Return [x, y] of the center of cell containing provided text 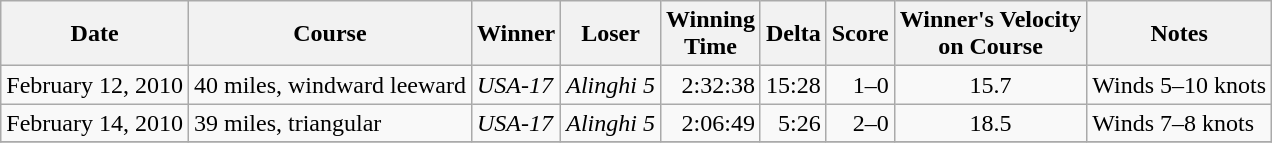
Winds 5–10 knots [1180, 85]
Loser [611, 34]
February 14, 2010 [95, 123]
5:26 [793, 123]
Winner [516, 34]
1–0 [860, 85]
Winner's Velocityon Course [990, 34]
Score [860, 34]
2:32:38 [710, 85]
Winds 7–8 knots [1180, 123]
2–0 [860, 123]
15:28 [793, 85]
Course [330, 34]
Notes [1180, 34]
18.5 [990, 123]
Date [95, 34]
Delta [793, 34]
2:06:49 [710, 123]
WinningTime [710, 34]
February 12, 2010 [95, 85]
40 miles, windward leeward [330, 85]
15.7 [990, 85]
39 miles, triangular [330, 123]
